For the text-containing cell, return its midpoint in (X, Y) coordinate format. 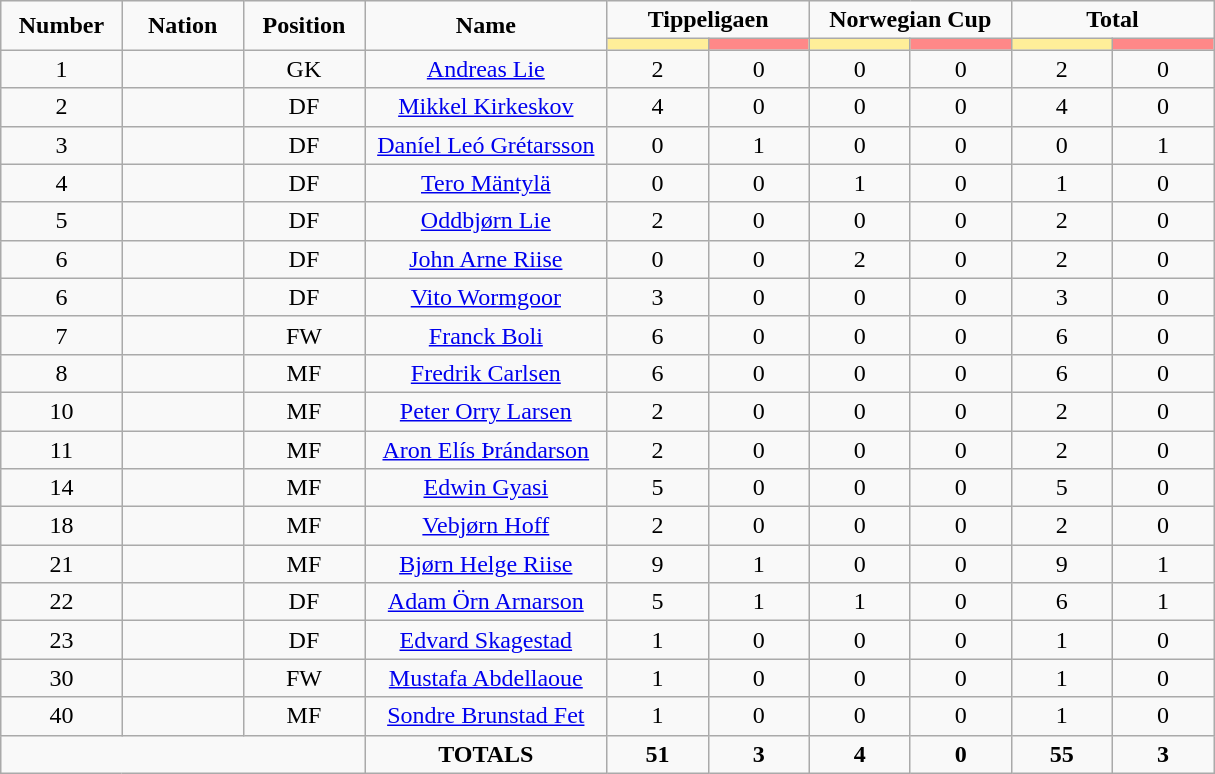
Position (304, 26)
John Arne Riise (486, 259)
GK (304, 69)
Edwin Gyasi (486, 488)
Oddbjørn Lie (486, 221)
Nation (182, 26)
14 (62, 488)
10 (62, 411)
Name (486, 26)
Vito Wormgoor (486, 297)
Edvard Skagestad (486, 640)
18 (62, 526)
11 (62, 449)
23 (62, 640)
Peter Orry Larsen (486, 411)
Daníel Leó Grétarsson (486, 145)
Total (1112, 20)
Mikkel Kirkeskov (486, 107)
51 (658, 754)
Tero Mäntylä (486, 183)
Tippeligaen (708, 20)
8 (62, 373)
22 (62, 602)
Aron Elís Þrándarson (486, 449)
21 (62, 564)
Franck Boli (486, 335)
40 (62, 716)
Vebjørn Hoff (486, 526)
Norwegian Cup (910, 20)
Fredrik Carlsen (486, 373)
Adam Örn Arnarson (486, 602)
Mustafa Abdellaoue (486, 678)
TOTALS (486, 754)
Bjørn Helge Riise (486, 564)
30 (62, 678)
Sondre Brunstad Fet (486, 716)
7 (62, 335)
55 (1062, 754)
Number (62, 26)
Andreas Lie (486, 69)
